Determine the [x, y] coordinate at the center of the cell enclosing the given text.  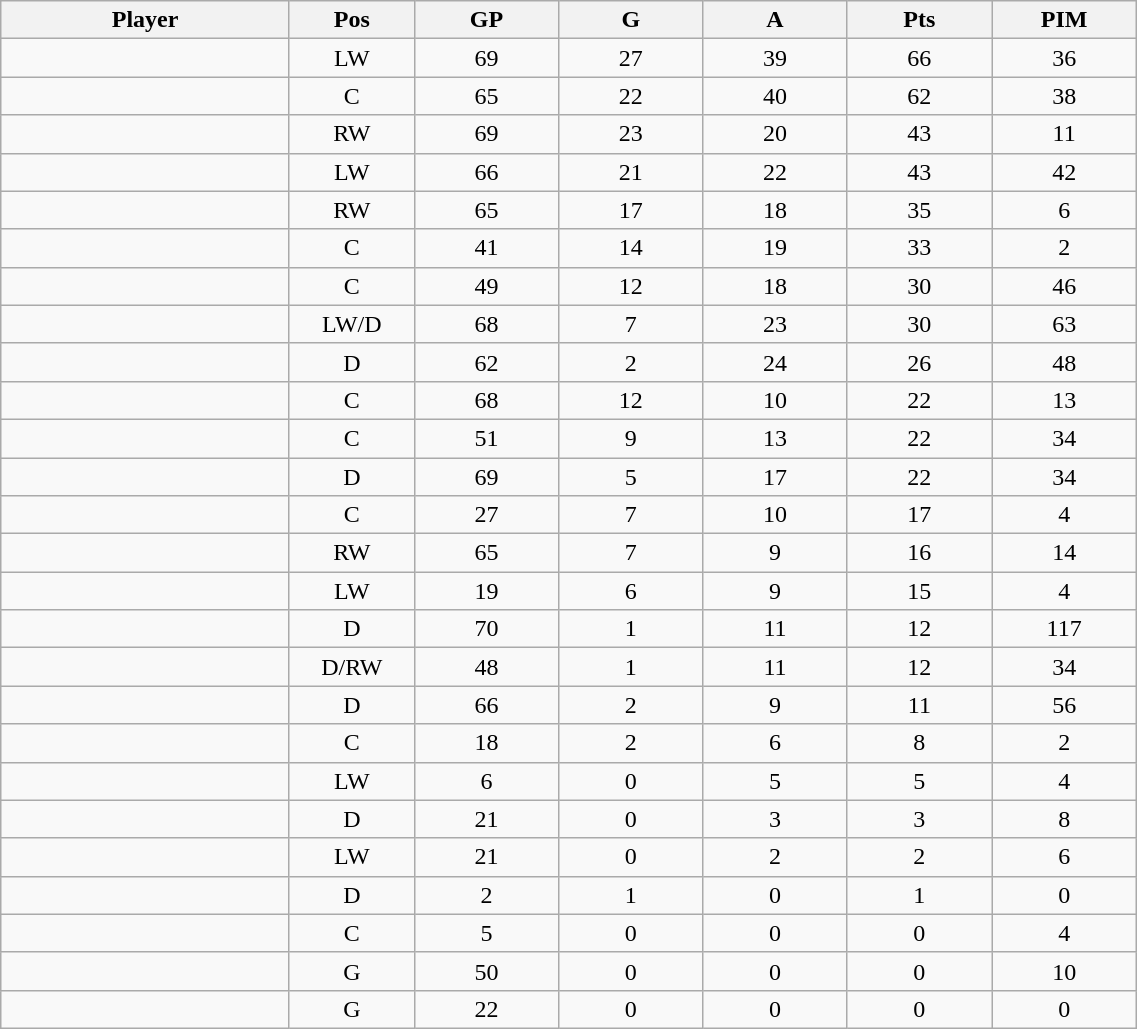
16 [919, 553]
42 [1064, 172]
Pos [352, 20]
63 [1064, 324]
117 [1064, 629]
50 [486, 971]
49 [486, 286]
40 [775, 96]
41 [486, 248]
PIM [1064, 20]
46 [1064, 286]
70 [486, 629]
38 [1064, 96]
35 [919, 210]
51 [486, 438]
56 [1064, 705]
39 [775, 58]
36 [1064, 58]
LW/D [352, 324]
33 [919, 248]
20 [775, 134]
Pts [919, 20]
24 [775, 362]
Player [146, 20]
26 [919, 362]
GP [486, 20]
D/RW [352, 667]
A [775, 20]
15 [919, 591]
